Provide the [x, y] coordinate of the cell's center where the given text is located.  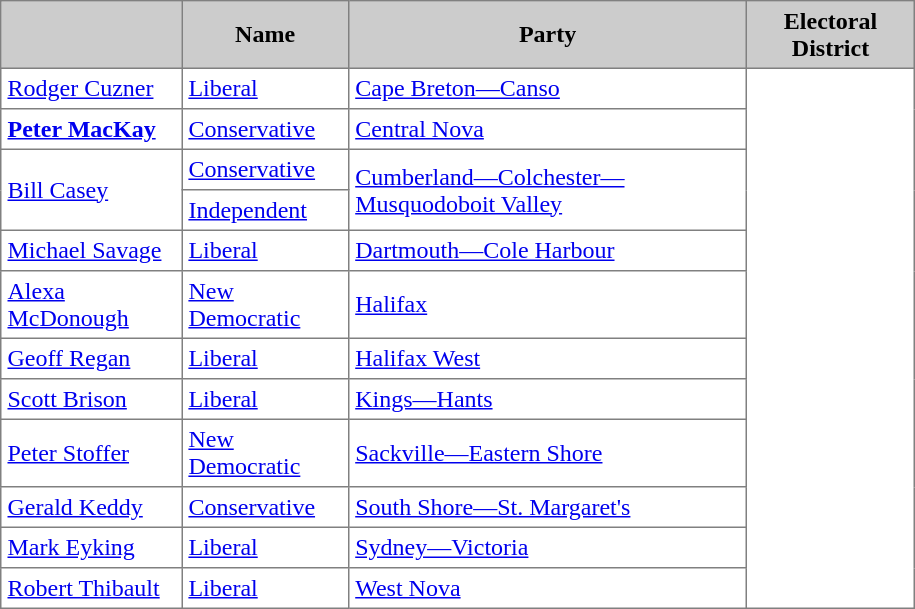
Party [547, 35]
Scott Brison [92, 399]
Alexa McDonough [92, 305]
Name [266, 35]
South Shore—St. Margaret's [547, 507]
Electoral District [830, 35]
Robert Thibault [92, 588]
West Nova [547, 588]
Independent [266, 210]
Cape Breton—Canso [547, 88]
Geoff Regan [92, 358]
Sydney—Victoria [547, 547]
Halifax West [547, 358]
Central Nova [547, 129]
Bill Casey [92, 190]
Mark Eyking [92, 547]
Kings—Hants [547, 399]
Cumberland—Colchester—Musquodoboit Valley [547, 190]
Gerald Keddy [92, 507]
Halifax [547, 305]
Dartmouth—Cole Harbour [547, 250]
Rodger Cuzner [92, 88]
Sackville—Eastern Shore [547, 453]
Peter Stoffer [92, 453]
Michael Savage [92, 250]
Peter MacKay [92, 129]
